Find where the given text appears and provide that cell's center as (x, y) coordinate. 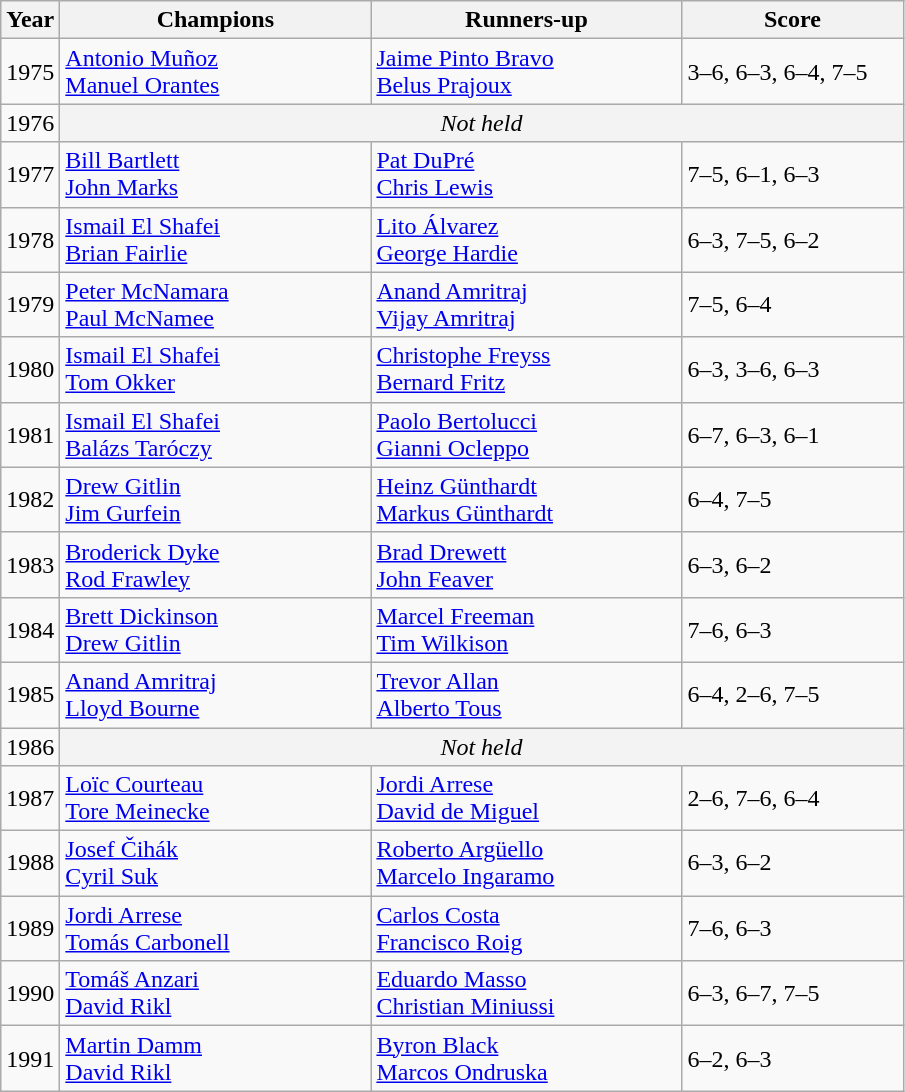
Martin Damm David Rikl (216, 1058)
6–3, 6–7, 7–5 (792, 994)
Tomáš Anzari David Rikl (216, 994)
6–3, 3–6, 6–3 (792, 370)
Score (792, 20)
Byron Black Marcos Ondruska (526, 1058)
Paolo Bertolucci Gianni Ocleppo (526, 434)
Carlos Costa Francisco Roig (526, 928)
6–4, 2–6, 7–5 (792, 694)
Christophe Freyss Bernard Fritz (526, 370)
Champions (216, 20)
1984 (30, 630)
Brett Dickinson Drew Gitlin (216, 630)
Anand Amritraj Vijay Amritraj (526, 304)
3–6, 6–3, 6–4, 7–5 (792, 72)
1980 (30, 370)
Jordi Arrese David de Miguel (526, 798)
Ismail El Shafei Brian Fairlie (216, 240)
1985 (30, 694)
1982 (30, 500)
2–6, 7–6, 6–4 (792, 798)
7–5, 6–4 (792, 304)
1991 (30, 1058)
1975 (30, 72)
1981 (30, 434)
6–3, 7–5, 6–2 (792, 240)
1988 (30, 864)
Marcel Freeman Tim Wilkison (526, 630)
1983 (30, 564)
Peter McNamara Paul McNamee (216, 304)
Josef Čihák Cyril Suk (216, 864)
Anand Amritraj Lloyd Bourne (216, 694)
Runners-up (526, 20)
Lito Álvarez George Hardie (526, 240)
Broderick Dyke Rod Frawley (216, 564)
Jordi Arrese Tomás Carbonell (216, 928)
Eduardo Masso Christian Miniussi (526, 994)
Ismail El Shafei Balázs Taróczy (216, 434)
1978 (30, 240)
1990 (30, 994)
Bill Bartlett John Marks (216, 174)
Jaime Pinto Bravo Belus Prajoux (526, 72)
1987 (30, 798)
Heinz Günthardt Markus Günthardt (526, 500)
1989 (30, 928)
Year (30, 20)
6–7, 6–3, 6–1 (792, 434)
6–2, 6–3 (792, 1058)
Ismail El Shafei Tom Okker (216, 370)
6–4, 7–5 (792, 500)
Loïc Courteau Tore Meinecke (216, 798)
1979 (30, 304)
Antonio Muñoz Manuel Orantes (216, 72)
Trevor Allan Alberto Tous (526, 694)
1976 (30, 123)
Brad Drewett John Feaver (526, 564)
Roberto Argüello Marcelo Ingaramo (526, 864)
Pat DuPré Chris Lewis (526, 174)
1977 (30, 174)
1986 (30, 747)
Drew Gitlin Jim Gurfein (216, 500)
7–5, 6–1, 6–3 (792, 174)
